Find where the given text appears and provide that cell's center as [x, y] coordinate. 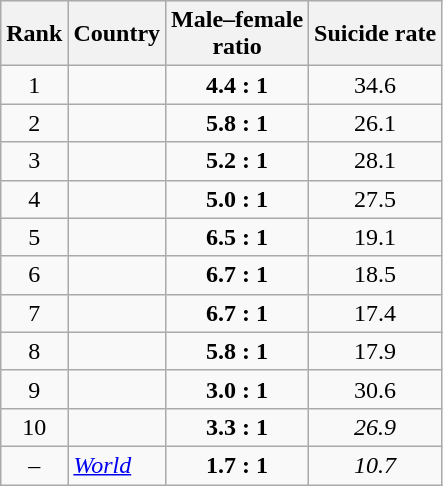
10.7 [376, 465]
18.5 [376, 275]
9 [34, 389]
19.1 [376, 237]
30.6 [376, 389]
6 [34, 275]
5.0 : 1 [238, 199]
6.5 : 1 [238, 237]
2 [34, 123]
3.0 : 1 [238, 389]
4 [34, 199]
1 [34, 85]
8 [34, 351]
3.3 : 1 [238, 427]
Male–femaleratio [238, 34]
10 [34, 427]
1.7 : 1 [238, 465]
World [117, 465]
5 [34, 237]
17.9 [376, 351]
26.1 [376, 123]
Rank [34, 34]
5.2 : 1 [238, 161]
17.4 [376, 313]
Country [117, 34]
Suicide rate [376, 34]
7 [34, 313]
26.9 [376, 427]
28.1 [376, 161]
– [34, 465]
34.6 [376, 85]
27.5 [376, 199]
3 [34, 161]
4.4 : 1 [238, 85]
